Find where the given text appears and provide that cell's center as [x, y] coordinate. 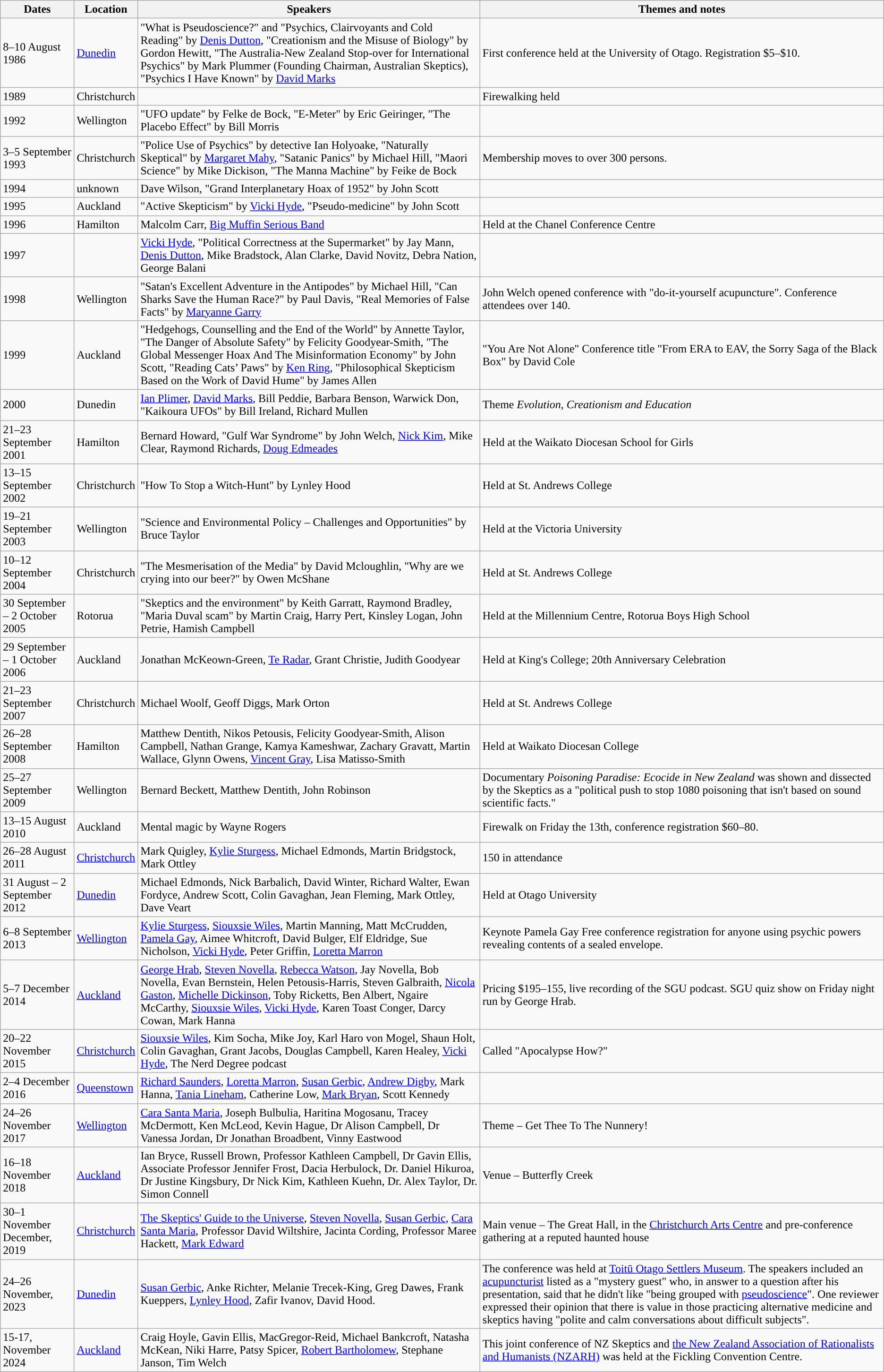
Held at the Chanel Conference Centre [682, 224]
Susan Gerbic, Anke Richter, Melanie Trecek-King, Greg Dawes, Frank Kueppers, Lynley Hood, Zafir Ivanov, David Hood. [309, 1294]
20–22 November 2015 [37, 1051]
24–26 November, 2023 [37, 1294]
13–15 August 2010 [37, 827]
Mental magic by Wayne Rogers [309, 827]
Bernard Howard, "Gulf War Syndrome" by John Welch, Nick Kim, Mike Clear, Raymond Richards, Doug Edmeades [309, 442]
Malcolm Carr, Big Muffin Serious Band [309, 224]
Venue – Butterfly Creek [682, 1175]
1989 [37, 96]
Jonathan McKeown-Green, Te Radar, Grant Christie, Judith Goodyear [309, 660]
"You Are Not Alone" Conference title "From ERA to EAV, the Sorry Saga of the Black Box" by David Cole [682, 355]
26–28 September 2008 [37, 746]
Craig Hoyle, Gavin Ellis, MacGregor-Reid, Michael Bankcroft, Natasha McKean, Niki Harre, Patsy Spicer, Robert Bartholomew, Stephane Janson, Tim Welch [309, 1350]
Membership moves to over 300 persons. [682, 158]
Pricing $195–155, live recording of the SGU podcast. SGU quiz show on Friday night run by George Hrab. [682, 995]
Main venue – The Great Hall, in the Christchurch Arts Centre and pre-conference gathering at a reputed haunted house [682, 1231]
"Active Skepticism" by Vicki Hyde, "Pseudo-medicine" by John Scott [309, 206]
Held at the Victoria University [682, 529]
Dave Wilson, "Grand Interplanetary Hoax of 1952" by John Scott [309, 189]
John Welch opened conference with "do-it-yourself acupuncture". Conference attendees over 140. [682, 299]
"Science and Environmental Policy – Challenges and Opportunities" by Bruce Taylor [309, 529]
Theme – Get Thee To The Nunnery! [682, 1125]
1997 [37, 255]
21–23 September 2001 [37, 442]
3–5 September 1993 [37, 158]
Theme Evolution, Creationism and Education [682, 404]
Richard Saunders, Loretta Marron, Susan Gerbic, Andrew Digby, Mark Hanna, Tania Lineham, Catherine Low, Mark Bryan, Scott Kennedy [309, 1088]
1994 [37, 189]
29 September – 1 October 2006 [37, 660]
Ian Plimer, David Marks, Bill Peddie, Barbara Benson, Warwick Don, "Kaikoura UFOs" by Bill Ireland, Richard Mullen [309, 404]
Held at the Waikato Diocesan School for Girls [682, 442]
8–10 August 1986 [37, 53]
2000 [37, 404]
1999 [37, 355]
30–1 November December, 2019 [37, 1231]
10–12 September 2004 [37, 573]
25–27 September 2009 [37, 790]
Themes and notes [682, 9]
2–4 December 2016 [37, 1088]
Keynote Pamela Gay Free conference registration for anyone using psychic powers revealing contents of a sealed envelope. [682, 938]
30 September – 2 October 2005 [37, 616]
1992 [37, 121]
"How To Stop a Witch-Hunt" by Lynley Hood [309, 486]
Queenstown [106, 1088]
21–23 September 2007 [37, 703]
16–18 November 2018 [37, 1175]
Rotorua [106, 616]
Firewalking held [682, 96]
Location [106, 9]
Bernard Beckett, Matthew Dentith, John Robinson [309, 790]
"The Mesmerisation of the Media" by David Mcloughlin, "Why are we crying into our beer?" by Owen McShane [309, 573]
Held at Waikato Diocesan College [682, 746]
1996 [37, 224]
5–7 December 2014 [37, 995]
Held at the Millennium Centre, Rotorua Boys High School [682, 616]
150 in attendance [682, 858]
Michael Woolf, Geoff Diggs, Mark Orton [309, 703]
31 August – 2 September 2012 [37, 895]
19–21 September 2003 [37, 529]
Held at Otago University [682, 895]
1995 [37, 206]
Firewalk on Friday the 13th, conference registration $60–80. [682, 827]
6–8 September 2013 [37, 938]
Mark Quigley, Kylie Sturgess, Michael Edmonds, Martin Bridgstock, Mark Ottley [309, 858]
First conference held at the University of Otago. Registration $5–$10. [682, 53]
Michael Edmonds, Nick Barbalich, David Winter, Richard Walter, Ewan Fordyce, Andrew Scott, Colin Gavaghan, Jean Fleming, Mark Ottley, Dave Veart [309, 895]
Called "Apocalypse How?" [682, 1051]
unknown [106, 189]
15-17, November 2024 [37, 1350]
"UFO update" by Felke de Bock, "E-Meter" by Eric Geiringer, "The Placebo Effect" by Bill Morris [309, 121]
24–26 November 2017 [37, 1125]
Dates [37, 9]
Speakers [309, 9]
26–28 August 2011 [37, 858]
13–15 September 2002 [37, 486]
Held at King's College; 20th Anniversary Celebration [682, 660]
1998 [37, 299]
